Return the (X, Y) coordinate for the center point of the cell that contains the specified text.  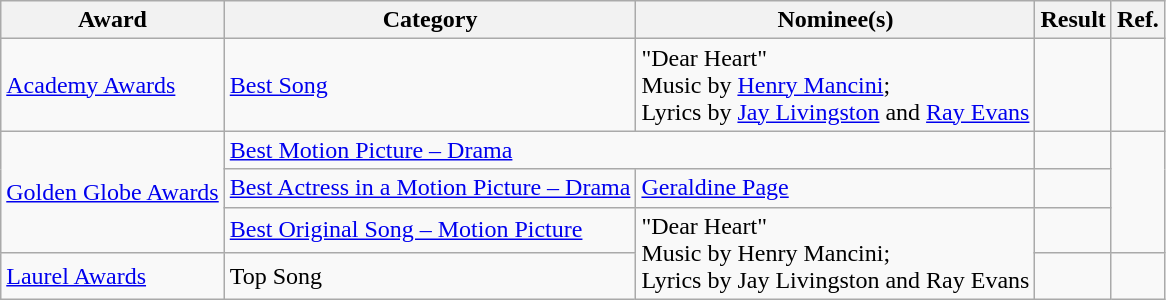
Award (113, 20)
Best Song (430, 85)
Geraldine Page (836, 188)
Ref. (1138, 20)
Best Motion Picture – Drama (630, 150)
Result (1073, 20)
Golden Globe Awards (113, 192)
Laurel Awards (113, 276)
Best Actress in a Motion Picture – Drama (430, 188)
Category (430, 20)
Academy Awards (113, 85)
Best Original Song – Motion Picture (430, 230)
Top Song (430, 276)
Nominee(s) (836, 20)
